Identify which cell holds the provided text, then report its (X, Y) central coordinate. 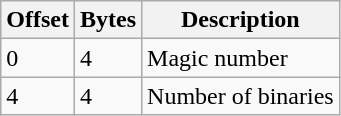
Bytes (108, 20)
Offset (38, 20)
0 (38, 58)
Magic number (241, 58)
Description (241, 20)
Number of binaries (241, 96)
